Capture the cell that displays the provided text and extract its (X, Y) central coordinate. 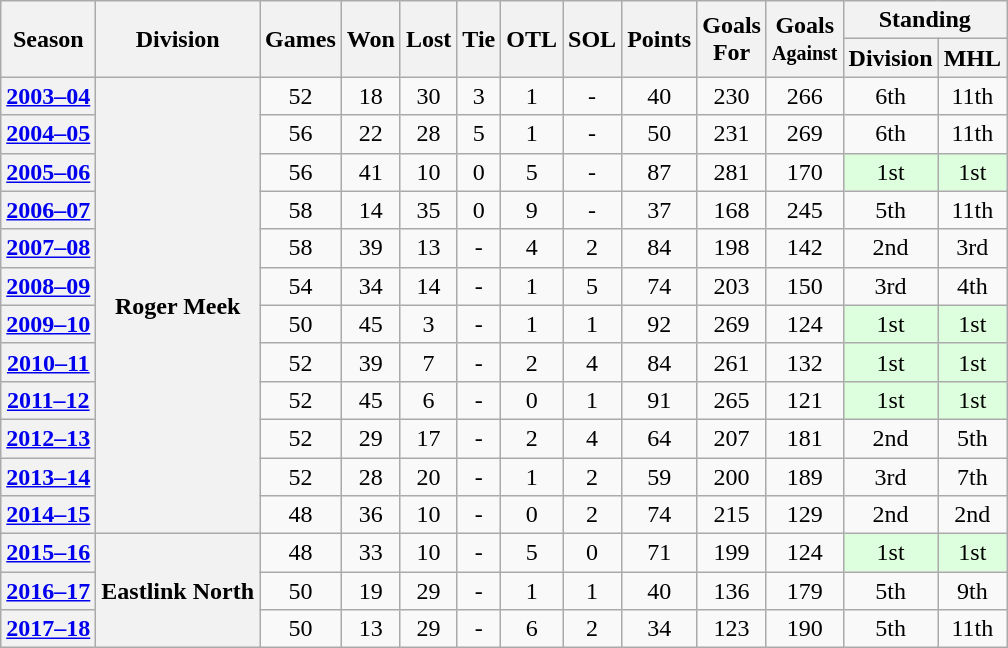
245 (804, 210)
22 (370, 134)
Points (660, 39)
2003–04 (48, 96)
SOL (592, 39)
Eastlink North (178, 591)
2011–12 (48, 400)
200 (732, 477)
18 (370, 96)
129 (804, 515)
17 (428, 438)
41 (370, 172)
190 (804, 629)
Season (48, 39)
150 (804, 286)
215 (732, 515)
9th (972, 591)
281 (732, 172)
181 (804, 438)
168 (732, 210)
198 (732, 248)
2007–08 (48, 248)
59 (660, 477)
266 (804, 96)
142 (804, 248)
4th (972, 286)
2010–11 (48, 362)
87 (660, 172)
37 (660, 210)
7th (972, 477)
2016–17 (48, 591)
Tie (479, 39)
7 (428, 362)
123 (732, 629)
189 (804, 477)
121 (804, 400)
OTL (532, 39)
36 (370, 515)
54 (301, 286)
179 (804, 591)
GoalsAgainst (804, 39)
92 (660, 324)
20 (428, 477)
33 (370, 553)
132 (804, 362)
199 (732, 553)
9 (532, 210)
231 (732, 134)
2014–15 (48, 515)
2012–13 (48, 438)
19 (370, 591)
91 (660, 400)
2013–14 (48, 477)
2004–05 (48, 134)
203 (732, 286)
265 (732, 400)
2005–06 (48, 172)
Standing (924, 20)
230 (732, 96)
GoalsFor (732, 39)
30 (428, 96)
Lost (428, 39)
Games (301, 39)
2015–16 (48, 553)
2008–09 (48, 286)
136 (732, 591)
Roger Meek (178, 306)
64 (660, 438)
MHL (972, 58)
71 (660, 553)
2006–07 (48, 210)
35 (428, 210)
Won (370, 39)
170 (804, 172)
207 (732, 438)
261 (732, 362)
2009–10 (48, 324)
2017–18 (48, 629)
